From the cell containing the given text, extract its center point as (x, y) coordinate. 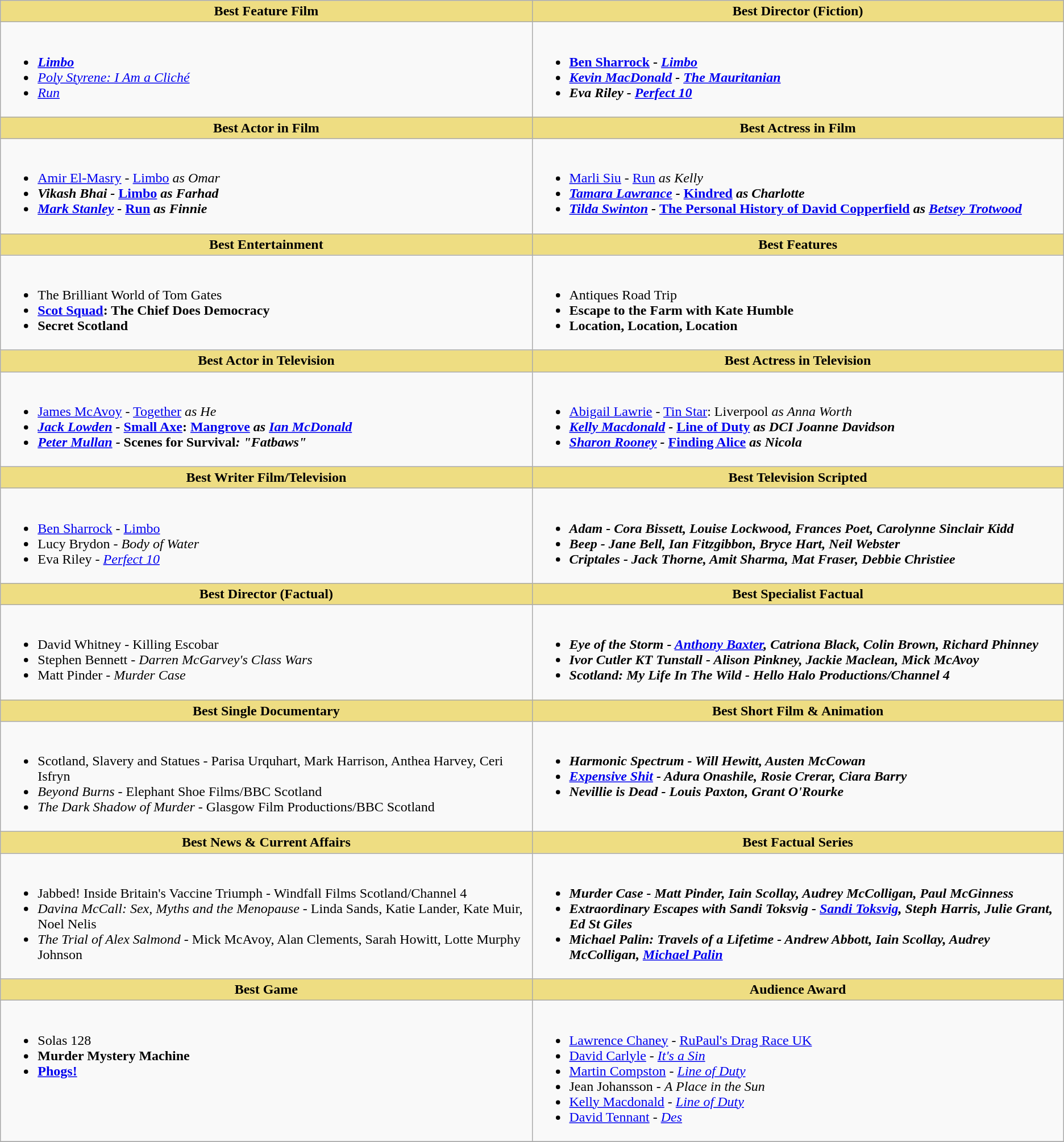
Best Actress in Film (798, 128)
Best Director (Fiction) (798, 11)
Marli Siu - Run as KellyTamara Lawrance - Kindred as CharlotteTilda Swinton - The Personal History of David Copperfield as Betsey Trotwood (798, 186)
Amir El-Masry - Limbo as OmarVikash Bhai - Limbo as FarhadMark Stanley - Run as Finnie (266, 186)
Best Writer Film/Television (266, 477)
Audience Award (798, 990)
Ben Sharrock - LimboLucy Brydon - Body of WaterEva Riley - Perfect 10 (266, 535)
James McAvoy - Together as HeJack Lowden - Small Axe: Mangrove as Ian McDonaldPeter Mullan - Scenes for Survival: "Fatbaws" (266, 419)
Best Actress in Television (798, 361)
Best Specialist Factual (798, 594)
Best Television Scripted (798, 477)
The Brilliant World of Tom GatesScot Squad: The Chief Does DemocracySecret Scotland (266, 302)
Best Actor in Television (266, 361)
Best Entertainment (266, 244)
LimboPoly Styrene: I Am a ClichéRun (266, 69)
Ben Sharrock - LimboKevin MacDonald - The MauritanianEva Riley - Perfect 10 (798, 69)
Best Game (266, 990)
Best Factual Series (798, 843)
Best Single Documentary (266, 711)
Best Director (Factual) (266, 594)
Abigail Lawrie - Tin Star: Liverpool as Anna WorthKelly Macdonald - Line of Duty as DCI Joanne DavidsonSharon Rooney - Finding Alice as Nicola (798, 419)
Solas 128Murder Mystery MachinePhogs! (266, 1071)
David Whitney - Killing EscobarStephen Bennett - Darren McGarvey's Class WarsMatt Pinder - Murder Case (266, 652)
Best Actor in Film (266, 128)
Best Feature Film (266, 11)
Best Short Film & Animation (798, 711)
Best News & Current Affairs (266, 843)
Antiques Road TripEscape to the Farm with Kate HumbleLocation, Location, Location (798, 302)
Best Features (798, 244)
